Return the (x, y) coordinate for the center point of the cell that contains the specified text.  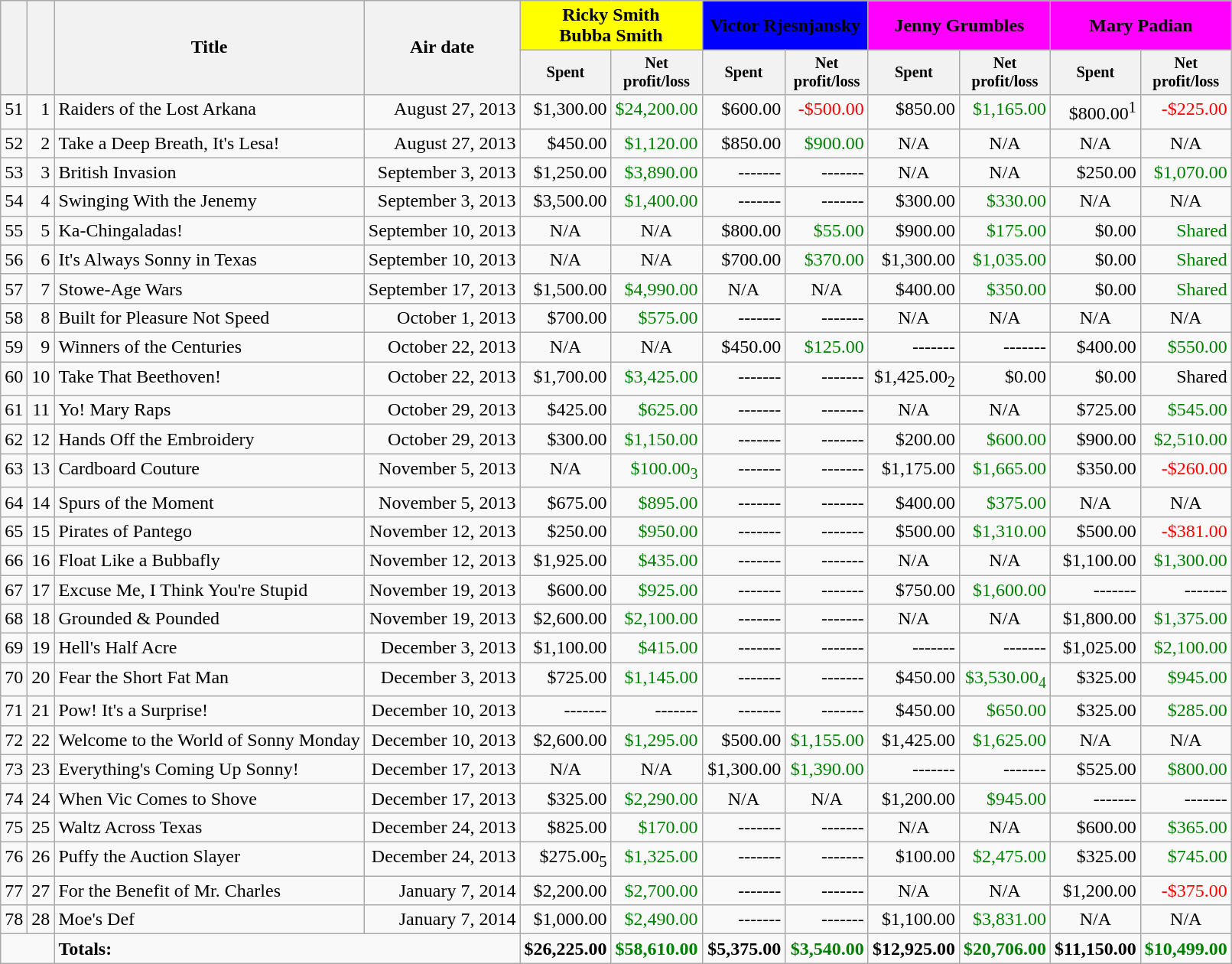
-$260.00 (1185, 471)
26 (41, 858)
23 (41, 769)
24 (41, 798)
8 (41, 318)
$11,150.00 (1096, 949)
Mary Padian (1141, 26)
Excuse Me, I Think You're Stupid (210, 590)
$125.00 (827, 347)
Totals: (288, 949)
Ka-Chingaladas! (210, 230)
$1,175.00 (913, 471)
$550.00 (1185, 347)
$1,070.00 (1185, 172)
Winners of the Centuries (210, 347)
$10,499.00 (1185, 949)
$100.003 (656, 471)
Waltz Across Texas (210, 827)
14 (41, 502)
$745.00 (1185, 858)
$575.00 (656, 318)
Jenny Grumbles (959, 26)
$1,925.00 (566, 560)
1 (41, 112)
$4,990.00 (656, 288)
19 (41, 648)
25 (41, 827)
59 (14, 347)
$55.00 (827, 230)
Welcome to the World of Sonny Monday (210, 740)
$1,600.00 (1005, 590)
Pirates of Pantego (210, 531)
20 (41, 679)
68 (14, 619)
21 (41, 711)
11 (41, 410)
52 (14, 143)
Hands Off the Embroidery (210, 439)
16 (41, 560)
$5,375.00 (743, 949)
6 (41, 259)
17 (41, 590)
$2,510.00 (1185, 439)
$285.00 (1185, 711)
28 (41, 920)
$12,925.00 (913, 949)
Swinging With the Jenemy (210, 201)
$525.00 (1096, 769)
Fear the Short Fat Man (210, 679)
$2,490.00 (656, 920)
Take a Deep Breath, It's Lesa! (210, 143)
69 (14, 648)
66 (14, 560)
57 (14, 288)
Take That Beethoven! (210, 379)
5 (41, 230)
71 (14, 711)
$3,500.00 (566, 201)
$435.00 (656, 560)
$100.00 (913, 858)
56 (14, 259)
Hell's Half Acre (210, 648)
$1,325.00 (656, 858)
$3,530.004 (1005, 679)
$2,475.00 (1005, 858)
74 (14, 798)
$20,706.00 (1005, 949)
Puffy the Auction Slayer (210, 858)
$1,375.00 (1185, 619)
$3,540.00 (827, 949)
Grounded & Pounded (210, 619)
Spurs of the Moment (210, 502)
$1,700.00 (566, 379)
$1,025.00 (1096, 648)
$1,625.00 (1005, 740)
$1,165.00 (1005, 112)
$750.00 (913, 590)
$1,425.002 (913, 379)
64 (14, 502)
$1,390.00 (827, 769)
60 (14, 379)
$800.001 (1096, 112)
$2,290.00 (656, 798)
-$381.00 (1185, 531)
10 (41, 379)
73 (14, 769)
$1,500.00 (566, 288)
55 (14, 230)
54 (14, 201)
Victor Rjesnjansky (785, 26)
$275.005 (566, 858)
Stowe-Age Wars (210, 288)
$3,890.00 (656, 172)
53 (14, 172)
51 (14, 112)
7 (41, 288)
$2,700.00 (656, 891)
$1,295.00 (656, 740)
$375.00 (1005, 502)
$3,425.00 (656, 379)
$895.00 (656, 502)
$58,610.00 (656, 949)
62 (14, 439)
$200.00 (913, 439)
$175.00 (1005, 230)
Air date (442, 47)
Everything's Coming Up Sonny! (210, 769)
$24,200.00 (656, 112)
$1,145.00 (656, 679)
Pow! It's a Surprise! (210, 711)
$1,665.00 (1005, 471)
$425.00 (566, 410)
78 (14, 920)
$365.00 (1185, 827)
$170.00 (656, 827)
$1,120.00 (656, 143)
October 1, 2013 (442, 318)
9 (41, 347)
77 (14, 891)
When Vic Comes to Shove (210, 798)
$650.00 (1005, 711)
13 (41, 471)
$1,155.00 (827, 740)
Ricky SmithBubba Smith (611, 26)
18 (41, 619)
75 (14, 827)
$370.00 (827, 259)
70 (14, 679)
Yo! Mary Raps (210, 410)
27 (41, 891)
$625.00 (656, 410)
For the Benefit of Mr. Charles (210, 891)
Raiders of the Lost Arkana (210, 112)
22 (41, 740)
61 (14, 410)
$1,425.00 (913, 740)
$1,310.00 (1005, 531)
September 17, 2013 (442, 288)
$330.00 (1005, 201)
$1,250.00 (566, 172)
$1,400.00 (656, 201)
Built for Pleasure Not Speed (210, 318)
Cardboard Couture (210, 471)
58 (14, 318)
$3,831.00 (1005, 920)
$415.00 (656, 648)
$1,035.00 (1005, 259)
$1,000.00 (566, 920)
Moe's Def (210, 920)
It's Always Sonny in Texas (210, 259)
65 (14, 531)
4 (41, 201)
$950.00 (656, 531)
$675.00 (566, 502)
$26,225.00 (566, 949)
2 (41, 143)
Title (210, 47)
3 (41, 172)
15 (41, 531)
-$225.00 (1185, 112)
63 (14, 471)
76 (14, 858)
$1,150.00 (656, 439)
$545.00 (1185, 410)
-$375.00 (1185, 891)
$2,200.00 (566, 891)
67 (14, 590)
$825.00 (566, 827)
$1,800.00 (1096, 619)
Float Like a Bubbafly (210, 560)
$925.00 (656, 590)
12 (41, 439)
British Invasion (210, 172)
-$500.00 (827, 112)
72 (14, 740)
